Find where the given text appears and provide that cell's center as [x, y] coordinate. 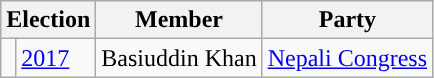
Member [179, 20]
Basiuddin Khan [179, 58]
Nepali Congress [347, 58]
Election [48, 20]
2017 [56, 58]
Party [347, 20]
